Find where the given text appears and provide that cell's center as (x, y) coordinate. 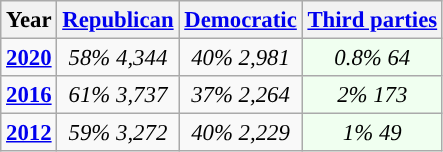
1% 49 (372, 133)
40% 2,981 (240, 58)
2016 (29, 95)
Third parties (372, 20)
37% 2,264 (240, 95)
40% 2,229 (240, 133)
Republican (118, 20)
2% 173 (372, 95)
61% 3,737 (118, 95)
Year (29, 20)
2020 (29, 58)
2012 (29, 133)
Democratic (240, 20)
59% 3,272 (118, 133)
58% 4,344 (118, 58)
0.8% 64 (372, 58)
